Return (X, Y) of the center of cell containing provided text 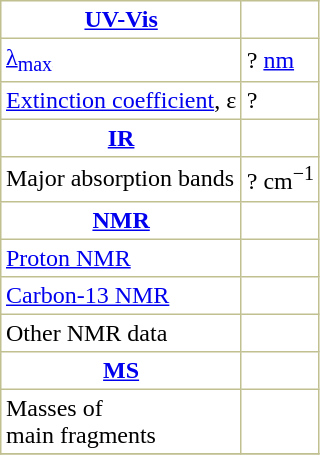
λmax (122, 60)
? nm (280, 60)
MS (122, 370)
? cm−1 (280, 179)
? (280, 101)
IR (122, 139)
UV-Vis (122, 20)
NMR (122, 220)
Extinction coefficient, ε (122, 101)
Other NMR data (122, 333)
Masses of main fragments (122, 421)
Carbon-13 NMR (122, 295)
Proton NMR (122, 258)
Major absorption bands (122, 179)
